Detect which cell encompasses the target text, then output its (X, Y) center coordinate. 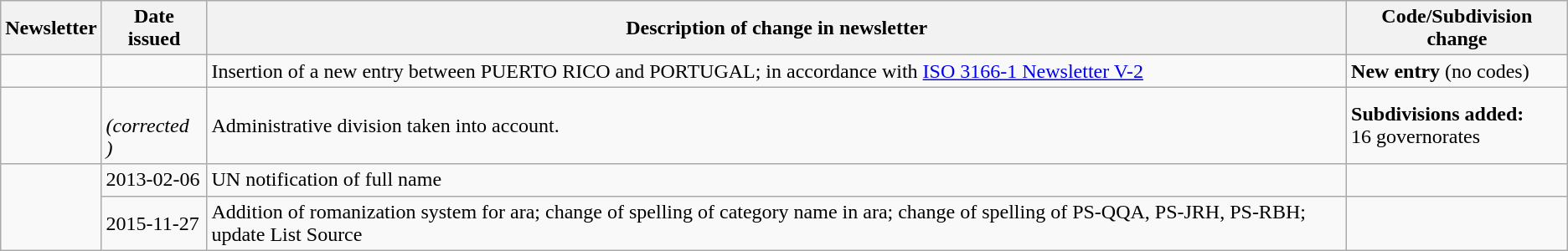
Subdivisions added: 16 governorates (1457, 125)
Insertion of a new entry between PUERTO RICO and PORTUGAL; in accordance with ISO 3166-1 Newsletter V-2 (777, 71)
Description of change in newsletter (777, 28)
Addition of romanization system for ara; change of spelling of category name in ara; change of spelling of PS-QQA, PS-JRH, PS-RBH; update List Source (777, 223)
2013-02-06 (154, 180)
Newsletter (51, 28)
Date issued (154, 28)
UN notification of full name (777, 180)
Code/Subdivision change (1457, 28)
New entry (no codes) (1457, 71)
(corrected ) (154, 125)
2015-11-27 (154, 223)
Administrative division taken into account. (777, 125)
